Pinpoint the cell where the given text exists, returning its (X, Y) midpoint coordinate. 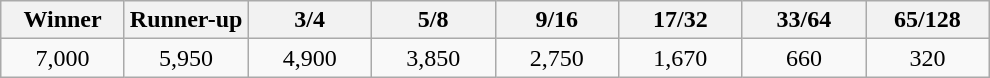
65/128 (928, 20)
5,950 (186, 58)
2,750 (557, 58)
Runner-up (186, 20)
3,850 (433, 58)
3/4 (310, 20)
4,900 (310, 58)
Winner (63, 20)
33/64 (804, 20)
17/32 (681, 20)
320 (928, 58)
7,000 (63, 58)
1,670 (681, 58)
5/8 (433, 20)
660 (804, 58)
9/16 (557, 20)
